Return (X, Y) of the center of cell containing provided text 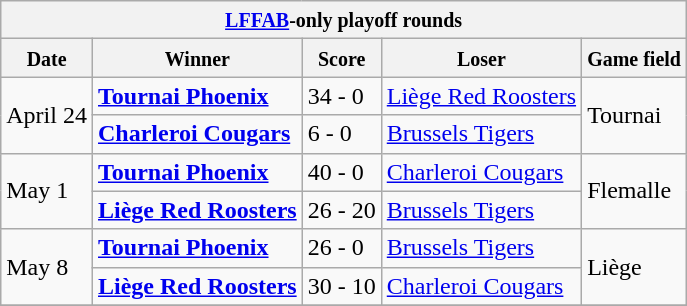
40 - 0 (342, 172)
26 - 0 (342, 248)
Liège (634, 267)
Flemalle (634, 191)
Tournai (634, 115)
LFFAB-only playoff rounds (344, 20)
30 - 10 (342, 286)
May 8 (47, 267)
6 - 0 (342, 134)
Loser (481, 58)
April 24 (47, 115)
34 - 0 (342, 96)
May 1 (47, 191)
Date (47, 58)
Score (342, 58)
Game field (634, 58)
26 - 20 (342, 210)
Winner (197, 58)
